Extract the [x, y] coordinate from the center of the cell holding the provided text.  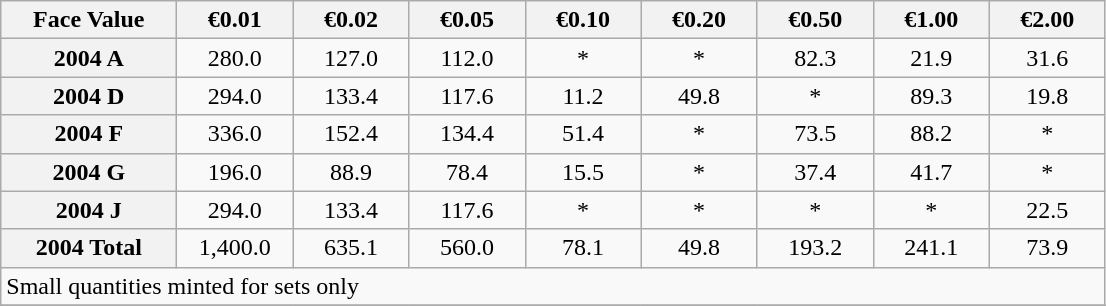
41.7 [931, 172]
51.4 [583, 134]
152.4 [351, 134]
78.4 [467, 172]
89.3 [931, 96]
560.0 [467, 248]
336.0 [235, 134]
€1.00 [931, 20]
22.5 [1047, 210]
196.0 [235, 172]
134.4 [467, 134]
193.2 [815, 248]
2004 G [89, 172]
2004 F [89, 134]
31.6 [1047, 58]
73.9 [1047, 248]
21.9 [931, 58]
2004 A [89, 58]
37.4 [815, 172]
73.5 [815, 134]
19.8 [1047, 96]
82.3 [815, 58]
11.2 [583, 96]
241.1 [931, 248]
78.1 [583, 248]
280.0 [235, 58]
€2.00 [1047, 20]
€0.01 [235, 20]
127.0 [351, 58]
2004 D [89, 96]
2004 Total [89, 248]
Face Value [89, 20]
635.1 [351, 248]
€0.50 [815, 20]
€0.10 [583, 20]
€0.05 [467, 20]
€0.20 [699, 20]
1,400.0 [235, 248]
112.0 [467, 58]
88.9 [351, 172]
€0.02 [351, 20]
15.5 [583, 172]
2004 J [89, 210]
Small quantities minted for sets only [554, 286]
88.2 [931, 134]
